Output the (X, Y) coordinate of the center of the cell containing the given text.  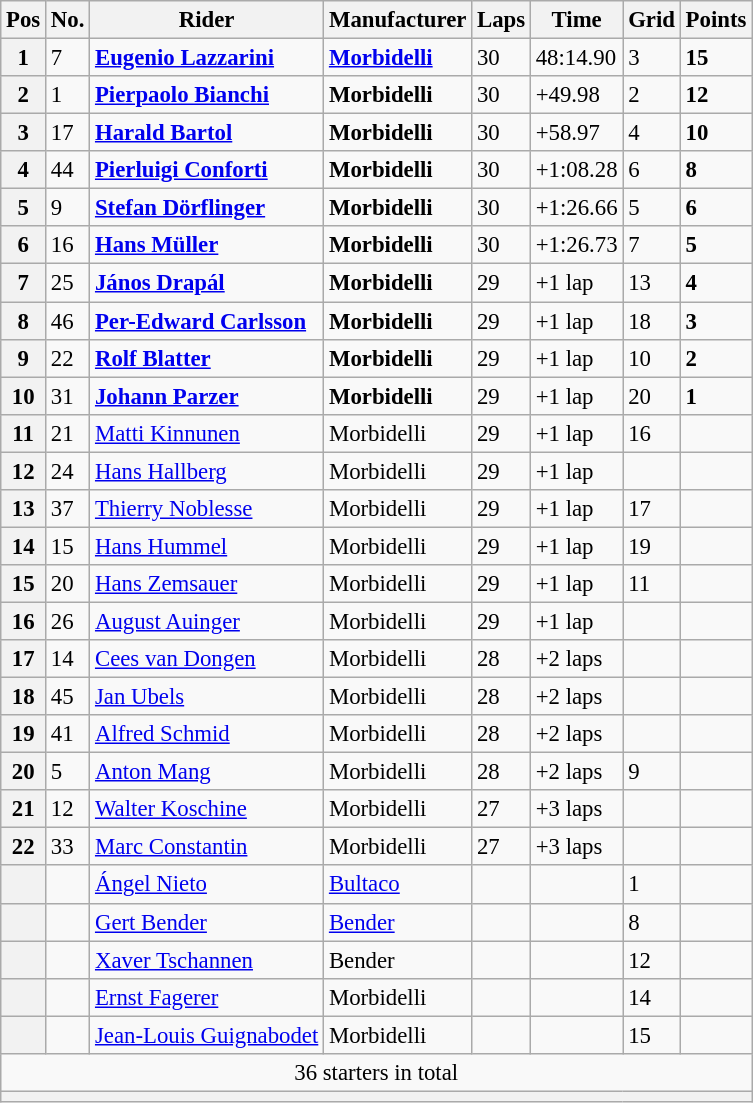
Hans Zemsauer (207, 584)
33 (68, 847)
44 (68, 170)
Cees van Dongen (207, 659)
Points (716, 20)
24 (68, 471)
Alfred Schmid (207, 734)
+49.98 (576, 95)
Hans Hallberg (207, 471)
37 (68, 509)
Pierpaolo Bianchi (207, 95)
Matti Kinnunen (207, 433)
46 (68, 321)
Walter Koschine (207, 809)
Hans Hummel (207, 546)
+1:26.66 (576, 208)
No. (68, 20)
41 (68, 734)
Rider (207, 20)
Eugenio Lazzarini (207, 58)
Harald Bartol (207, 133)
45 (68, 697)
31 (68, 396)
Time (576, 20)
Bultaco (398, 885)
Ángel Nieto (207, 885)
Rolf Blatter (207, 358)
Manufacturer (398, 20)
Jean-Louis Guignabodet (207, 1035)
Grid (652, 20)
Laps (502, 20)
+1:26.73 (576, 245)
+1:08.28 (576, 170)
August Auinger (207, 621)
Stefan Dörflinger (207, 208)
Gert Bender (207, 922)
Pierluigi Conforti (207, 170)
Thierry Noblesse (207, 509)
János Drapál (207, 283)
Marc Constantin (207, 847)
Per-Edward Carlsson (207, 321)
+58.97 (576, 133)
Xaver Tschannen (207, 960)
25 (68, 283)
Johann Parzer (207, 396)
Pos (24, 20)
48:14.90 (576, 58)
Jan Ubels (207, 697)
Ernst Fagerer (207, 997)
Anton Mang (207, 772)
Hans Müller (207, 245)
36 starters in total (376, 1073)
26 (68, 621)
